Return (X, Y) of the center of cell containing provided text 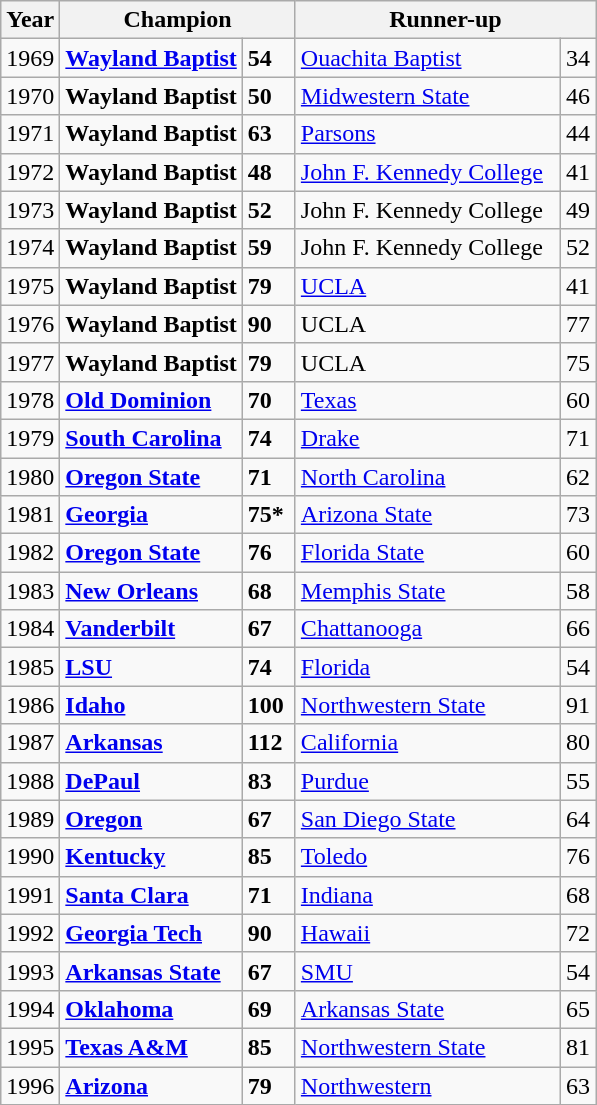
1993 (30, 971)
Indiana (428, 895)
75 (578, 362)
Runner-up (445, 20)
1985 (30, 667)
50 (268, 96)
1973 (30, 210)
1990 (30, 857)
1981 (30, 515)
1992 (30, 933)
1986 (30, 705)
58 (578, 591)
1975 (30, 286)
New Orleans (151, 591)
Old Dominion (151, 400)
Toledo (428, 857)
Kentucky (151, 857)
Texas (428, 400)
Oklahoma (151, 1009)
North Carolina (428, 477)
Georgia (151, 515)
70 (268, 400)
1974 (30, 248)
Ouachita Baptist (428, 58)
81 (578, 1047)
Hawaii (428, 933)
Drake (428, 438)
SMU (428, 971)
59 (268, 248)
1994 (30, 1009)
1970 (30, 96)
Purdue (428, 781)
1996 (30, 1085)
100 (268, 705)
1983 (30, 591)
62 (578, 477)
South Carolina (151, 438)
72 (578, 933)
Florida State (428, 553)
73 (578, 515)
LSU (151, 667)
1972 (30, 172)
Year (30, 20)
1995 (30, 1047)
83 (268, 781)
1971 (30, 134)
49 (578, 210)
1976 (30, 324)
Memphis State (428, 591)
1988 (30, 781)
64 (578, 819)
65 (578, 1009)
1978 (30, 400)
80 (578, 743)
Vanderbilt (151, 629)
112 (268, 743)
1987 (30, 743)
Santa Clara (151, 895)
Chattanooga (428, 629)
69 (268, 1009)
44 (578, 134)
Arkansas (151, 743)
Oregon (151, 819)
Florida (428, 667)
Northwestern (428, 1085)
Georgia Tech (151, 933)
55 (578, 781)
1979 (30, 438)
75* (268, 515)
Champion (178, 20)
48 (268, 172)
Parsons (428, 134)
46 (578, 96)
1982 (30, 553)
San Diego State (428, 819)
1989 (30, 819)
77 (578, 324)
Arizona (151, 1085)
34 (578, 58)
Midwestern State (428, 96)
1969 (30, 58)
1991 (30, 895)
Texas A&M (151, 1047)
1980 (30, 477)
66 (578, 629)
91 (578, 705)
Arizona State (428, 515)
1977 (30, 362)
California (428, 743)
Idaho (151, 705)
1984 (30, 629)
DePaul (151, 781)
